Detect which cell encompasses the target text, then output its [x, y] center coordinate. 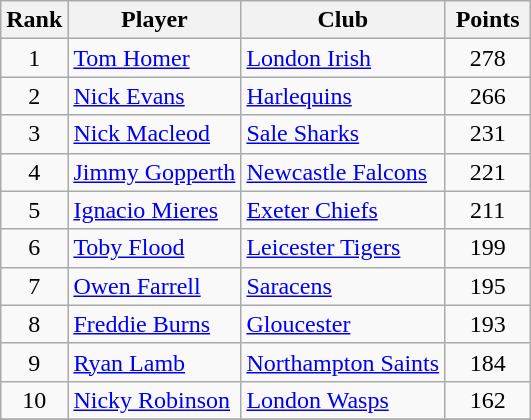
Player [154, 20]
5 [34, 210]
Harlequins [343, 96]
184 [488, 362]
195 [488, 286]
4 [34, 172]
Freddie Burns [154, 324]
266 [488, 96]
Sale Sharks [343, 134]
Exeter Chiefs [343, 210]
9 [34, 362]
Owen Farrell [154, 286]
231 [488, 134]
193 [488, 324]
Points [488, 20]
Northampton Saints [343, 362]
Nick Evans [154, 96]
Ignacio Mieres [154, 210]
Rank [34, 20]
221 [488, 172]
211 [488, 210]
278 [488, 58]
162 [488, 400]
10 [34, 400]
1 [34, 58]
London Wasps [343, 400]
199 [488, 248]
London Irish [343, 58]
8 [34, 324]
Club [343, 20]
Jimmy Gopperth [154, 172]
2 [34, 96]
Tom Homer [154, 58]
Leicester Tigers [343, 248]
Gloucester [343, 324]
7 [34, 286]
6 [34, 248]
Ryan Lamb [154, 362]
Saracens [343, 286]
Nicky Robinson [154, 400]
Newcastle Falcons [343, 172]
3 [34, 134]
Toby Flood [154, 248]
Nick Macleod [154, 134]
